Extract the [x, y] coordinate from the center of the cell holding the provided text.  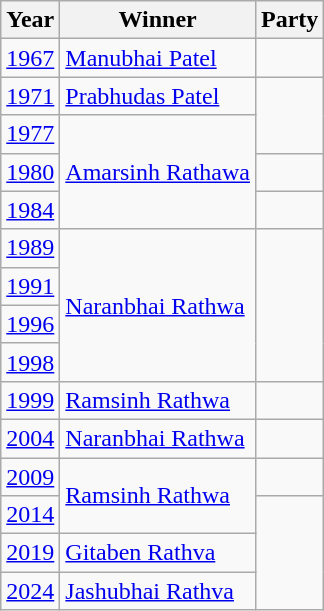
Amarsinh Rathawa [158, 172]
1999 [30, 400]
Year [30, 20]
Prabhudas Patel [158, 96]
2004 [30, 438]
1977 [30, 134]
2024 [30, 591]
1996 [30, 324]
Party [289, 20]
1984 [30, 210]
Jashubhai Rathva [158, 591]
1991 [30, 286]
Gitaben Rathva [158, 553]
1998 [30, 362]
1971 [30, 96]
Winner [158, 20]
1989 [30, 248]
Manubhai Patel [158, 58]
2019 [30, 553]
2014 [30, 515]
1980 [30, 172]
1967 [30, 58]
2009 [30, 477]
